Return the [x, y] coordinate for the center point of the cell that contains the specified text.  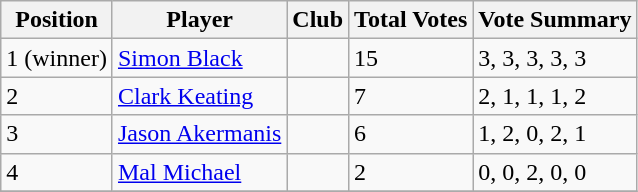
2, 1, 1, 1, 2 [555, 96]
6 [411, 134]
1, 2, 0, 2, 1 [555, 134]
1 (winner) [57, 58]
Vote Summary [555, 20]
15 [411, 58]
4 [57, 172]
Jason Akermanis [199, 134]
3 [57, 134]
7 [411, 96]
Club [318, 20]
Mal Michael [199, 172]
3, 3, 3, 3, 3 [555, 58]
Clark Keating [199, 96]
Total Votes [411, 20]
0, 0, 2, 0, 0 [555, 172]
Player [199, 20]
Simon Black [199, 58]
Position [57, 20]
